Identify which cell holds the provided text, then report its (X, Y) central coordinate. 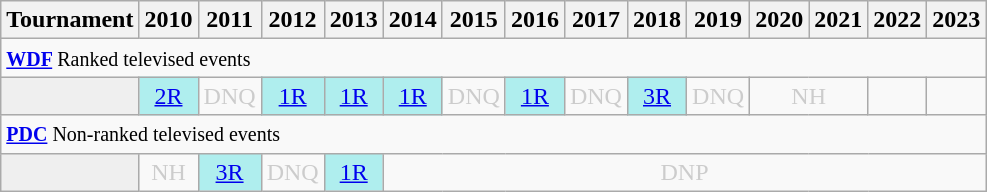
2017 (596, 20)
2013 (354, 20)
2011 (230, 20)
2014 (412, 20)
2018 (656, 20)
2015 (474, 20)
2022 (898, 20)
2021 (838, 20)
Tournament (70, 20)
2020 (780, 20)
2016 (534, 20)
DNP (684, 172)
2R (168, 96)
2012 (292, 20)
PDC Non-ranked televised events (494, 134)
2023 (956, 20)
2010 (168, 20)
WDF Ranked televised events (494, 58)
2019 (718, 20)
